Detect which cell encompasses the target text, then output its [X, Y] center coordinate. 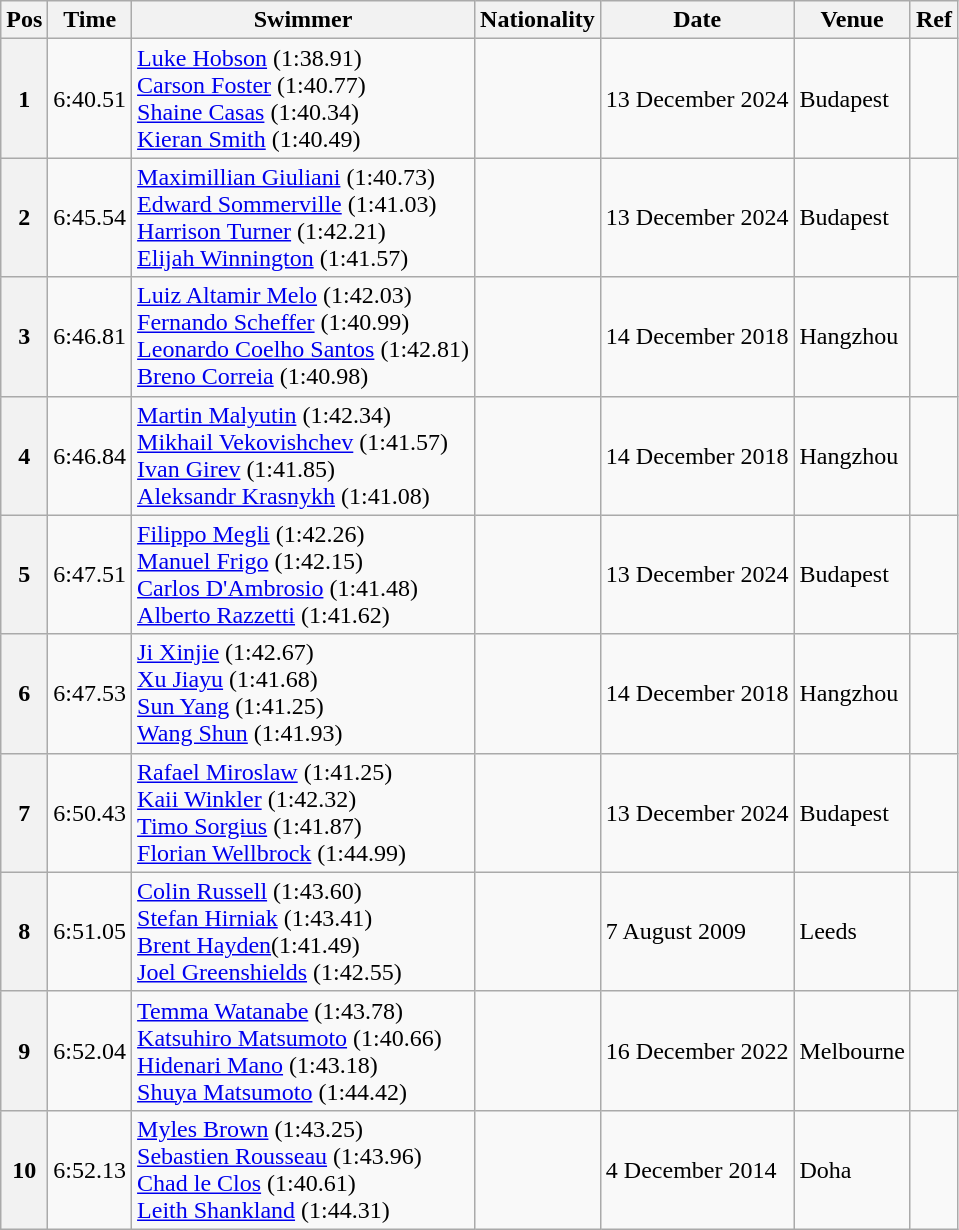
6:47.51 [90, 574]
Swimmer [304, 20]
Luiz Altamir Melo (1:42.03)Fernando Scheffer (1:40.99)Leonardo Coelho Santos (1:42.81)Breno Correia (1:40.98) [304, 336]
Nationality [538, 20]
6:46.84 [90, 456]
6:51.05 [90, 932]
6:45.54 [90, 218]
Venue [852, 20]
6:52.13 [90, 1170]
Rafael Miroslaw (1:41.25)Kaii Winkler (1:42.32)Timo Sorgius (1:41.87)Florian Wellbrock (1:44.99) [304, 812]
6:50.43 [90, 812]
5 [24, 574]
Ji Xinjie (1:42.67)Xu Jiayu (1:41.68)Sun Yang (1:41.25)Wang Shun (1:41.93) [304, 694]
Luke Hobson (1:38.91)Carson Foster (1:40.77)Shaine Casas (1:40.34)Kieran Smith (1:40.49) [304, 98]
Martin Malyutin (1:42.34)Mikhail Vekovishchev (1:41.57)Ivan Girev (1:41.85)Aleksandr Krasnykh (1:41.08) [304, 456]
2 [24, 218]
Melbourne [852, 1050]
9 [24, 1050]
Leeds [852, 932]
Ref [934, 20]
3 [24, 336]
Colin Russell (1:43.60)Stefan Hirniak (1:43.41)Brent Hayden(1:41.49)Joel Greenshields (1:42.55) [304, 932]
Maximillian Giuliani (1:40.73)Edward Sommerville (1:41.03)Harrison Turner (1:42.21)Elijah Winnington (1:41.57) [304, 218]
Time [90, 20]
10 [24, 1170]
Filippo Megli (1:42.26)Manuel Frigo (1:42.15)Carlos D'Ambrosio (1:41.48)Alberto Razzetti (1:41.62) [304, 574]
6:40.51 [90, 98]
7 August 2009 [697, 932]
16 December 2022 [697, 1050]
6 [24, 694]
6:52.04 [90, 1050]
6:46.81 [90, 336]
4 [24, 456]
1 [24, 98]
8 [24, 932]
Myles Brown (1:43.25)Sebastien Rousseau (1:43.96)Chad le Clos (1:40.61)Leith Shankland (1:44.31) [304, 1170]
4 December 2014 [697, 1170]
Temma Watanabe (1:43.78)Katsuhiro Matsumoto (1:40.66)Hidenari Mano (1:43.18)Shuya Matsumoto (1:44.42) [304, 1050]
Date [697, 20]
Doha [852, 1170]
7 [24, 812]
6:47.53 [90, 694]
Pos [24, 20]
